Search for the cell housing the specified text and yield its [x, y] center coordinate. 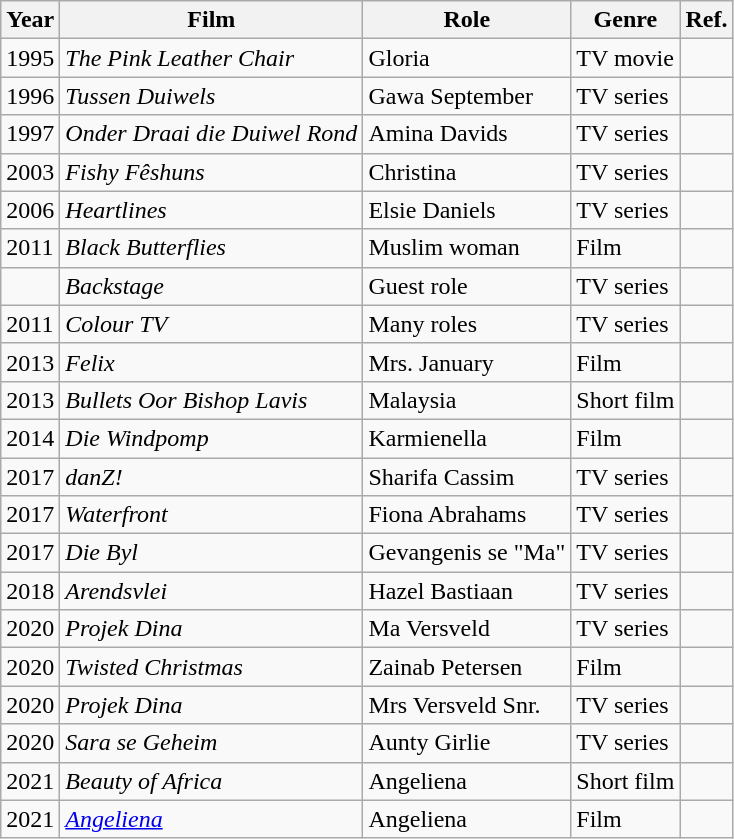
2018 [30, 591]
Sharifa Cassim [467, 477]
1995 [30, 58]
2006 [30, 210]
Year [30, 20]
2003 [30, 172]
Heartlines [212, 210]
Ma Versveld [467, 629]
Onder Draai die Duiwel Rond [212, 134]
Beauty of Africa [212, 781]
Fishy Fêshuns [212, 172]
2014 [30, 438]
Twisted Christmas [212, 667]
Mrs. January [467, 362]
Backstage [212, 286]
TV movie [626, 58]
Elsie Daniels [467, 210]
danZ! [212, 477]
Genre [626, 20]
Die Byl [212, 553]
Fiona Abrahams [467, 515]
Colour TV [212, 324]
1996 [30, 96]
The Pink Leather Chair [212, 58]
Sara se Geheim [212, 743]
Bullets Oor Bishop Lavis [212, 400]
Karmienella [467, 438]
Waterfront [212, 515]
Malaysia [467, 400]
Mrs Versveld Snr. [467, 705]
Gevangenis se "Ma" [467, 553]
Ref. [706, 20]
Black Butterflies [212, 248]
Felix [212, 362]
Hazel Bastiaan [467, 591]
Tussen Duiwels [212, 96]
Arendsvlei [212, 591]
Gawa September [467, 96]
Gloria [467, 58]
1997 [30, 134]
Aunty Girlie [467, 743]
Zainab Petersen [467, 667]
Christina [467, 172]
Die Windpomp [212, 438]
Amina Davids [467, 134]
Guest role [467, 286]
Many roles [467, 324]
Role [467, 20]
Muslim woman [467, 248]
